Detect which cell encompasses the target text, then output its [X, Y] center coordinate. 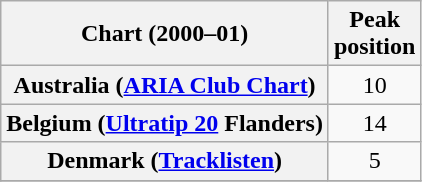
Denmark (Tracklisten) [165, 161]
5 [374, 161]
10 [374, 85]
14 [374, 123]
Australia (ARIA Club Chart) [165, 85]
Peakposition [374, 34]
Belgium (Ultratip 20 Flanders) [165, 123]
Chart (2000–01) [165, 34]
